Find where the given text appears and provide that cell's center as (x, y) coordinate. 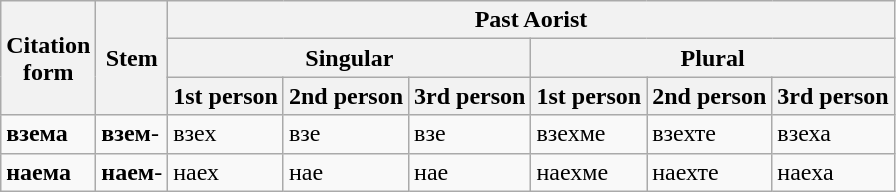
взем- (132, 134)
наема (48, 172)
Singular (350, 58)
наехте (710, 172)
наехме (589, 172)
наеха (833, 172)
Stem (132, 58)
взех (226, 134)
взема (48, 134)
взеха (833, 134)
взехте (710, 134)
Past Aorist (532, 20)
наех (226, 172)
взехме (589, 134)
наем- (132, 172)
Citationform (48, 58)
Plural (712, 58)
